Pinpoint the cell where the given text exists, returning its (x, y) midpoint coordinate. 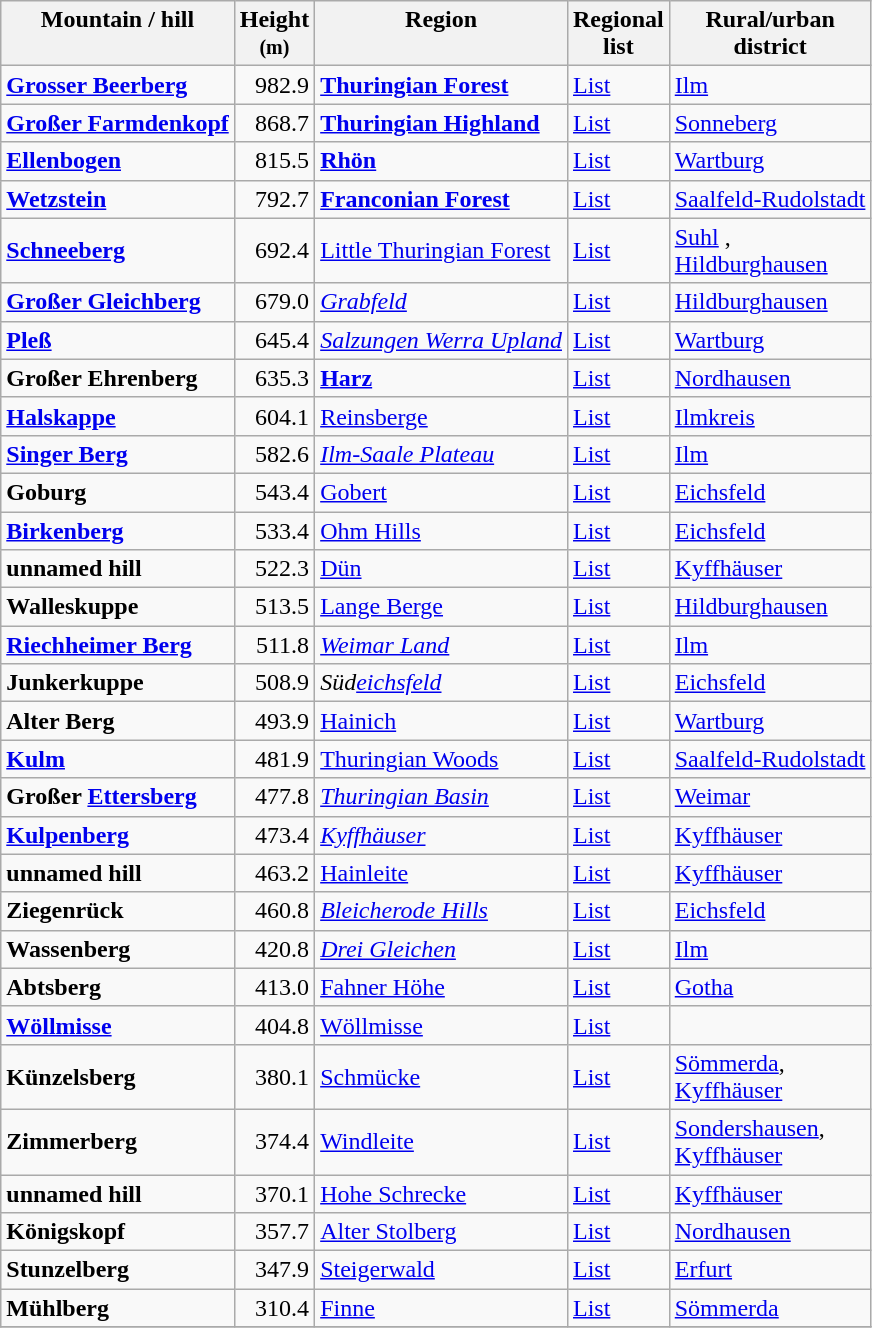
522.3 (274, 569)
Ilmkreis (770, 416)
Junkerkuppe (118, 683)
Finne (442, 1308)
792.7 (274, 199)
Hainich (442, 721)
511.8 (274, 645)
Steigerwald (442, 1270)
543.4 (274, 492)
Weimar (770, 797)
Rhön (442, 161)
Kulm (118, 759)
347.9 (274, 1270)
374.4 (274, 1142)
481.9 (274, 759)
Zimmerberg (118, 1142)
Franconian Forest (442, 199)
Reinsberge (442, 416)
533.4 (274, 531)
380.1 (274, 1076)
Thuringian Woods (442, 759)
Grosser Beerberg (118, 85)
508.9 (274, 683)
Thuringian Forest (442, 85)
Ilm-Saale Plateau (442, 454)
Birkenberg (118, 531)
Abtsberg (118, 987)
513.5 (274, 607)
645.4 (274, 340)
493.9 (274, 721)
Rural/urbandistrict (770, 34)
Dün (442, 569)
Wetzstein (118, 199)
Großer Farmdenkopf (118, 123)
Lange Berge (442, 607)
Thuringian Basin (442, 797)
Gobert (442, 492)
Salzungen Werra Upland (442, 340)
370.1 (274, 1193)
413.0 (274, 987)
Gotha (770, 987)
868.7 (274, 123)
Königskopf (118, 1232)
Little Thuringian Forest (442, 250)
Ziegenrück (118, 911)
Südeichsfeld (442, 683)
Ohm Hills (442, 531)
Stunzelberg (118, 1270)
Kulpenberg (118, 835)
420.8 (274, 949)
982.9 (274, 85)
Walleskuppe (118, 607)
Halskappe (118, 416)
Singer Berg (118, 454)
Großer Ehrenberg (118, 378)
Großer Ettersberg (118, 797)
Height(m) (274, 34)
Hohe Schrecke (442, 1193)
Region (442, 34)
692.4 (274, 250)
604.1 (274, 416)
Mountain / hill (118, 34)
Suhl ,Hildburghausen (770, 250)
463.2 (274, 873)
Goburg (118, 492)
Regionallist (618, 34)
Pleß (118, 340)
815.5 (274, 161)
Schneeberg (118, 250)
Harz (442, 378)
Grabfeld (442, 302)
Weimar Land (442, 645)
Ellenbogen (118, 161)
Sonneberg (770, 123)
404.8 (274, 1025)
Schmücke (442, 1076)
Künzelsberg (118, 1076)
Riechheimer Berg (118, 645)
Bleicherode Hills (442, 911)
679.0 (274, 302)
Sömmerda,Kyffhäuser (770, 1076)
Alter Berg (118, 721)
635.3 (274, 378)
Mühlberg (118, 1308)
Großer Gleichberg (118, 302)
Drei Gleichen (442, 949)
Thuringian Highland (442, 123)
Alter Stolberg (442, 1232)
Sömmerda (770, 1308)
357.7 (274, 1232)
473.4 (274, 835)
Erfurt (770, 1270)
582.6 (274, 454)
Sondershausen,Kyffhäuser (770, 1142)
460.8 (274, 911)
477.8 (274, 797)
Windleite (442, 1142)
Hainleite (442, 873)
310.4 (274, 1308)
Wassenberg (118, 949)
Fahner Höhe (442, 987)
